Extract the [X, Y] coordinate from the center of the cell holding the provided text.  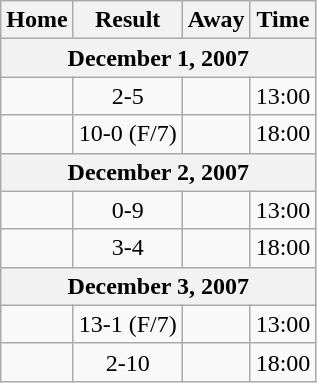
Result [128, 20]
December 1, 2007 [158, 58]
10-0 (F/7) [128, 134]
0-9 [128, 210]
December 2, 2007 [158, 172]
2-5 [128, 96]
3-4 [128, 248]
Away [216, 20]
December 3, 2007 [158, 286]
13-1 (F/7) [128, 324]
Home [37, 20]
Time [283, 20]
2-10 [128, 362]
